Find where the given text appears and provide that cell's center as (x, y) coordinate. 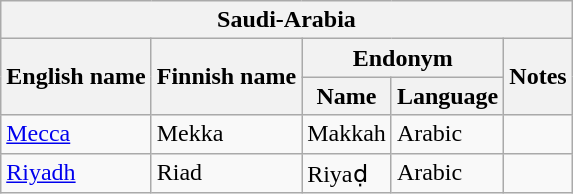
Riyadh (76, 173)
Notes (538, 77)
Language (447, 96)
Name (347, 96)
Makkah (347, 134)
Mecca (76, 134)
English name (76, 77)
Finnish name (226, 77)
Mekka (226, 134)
Saudi-Arabia (286, 20)
Riad (226, 173)
Riyaḍ (347, 173)
Endonym (403, 58)
